Detect which cell encompasses the target text, then output its [x, y] center coordinate. 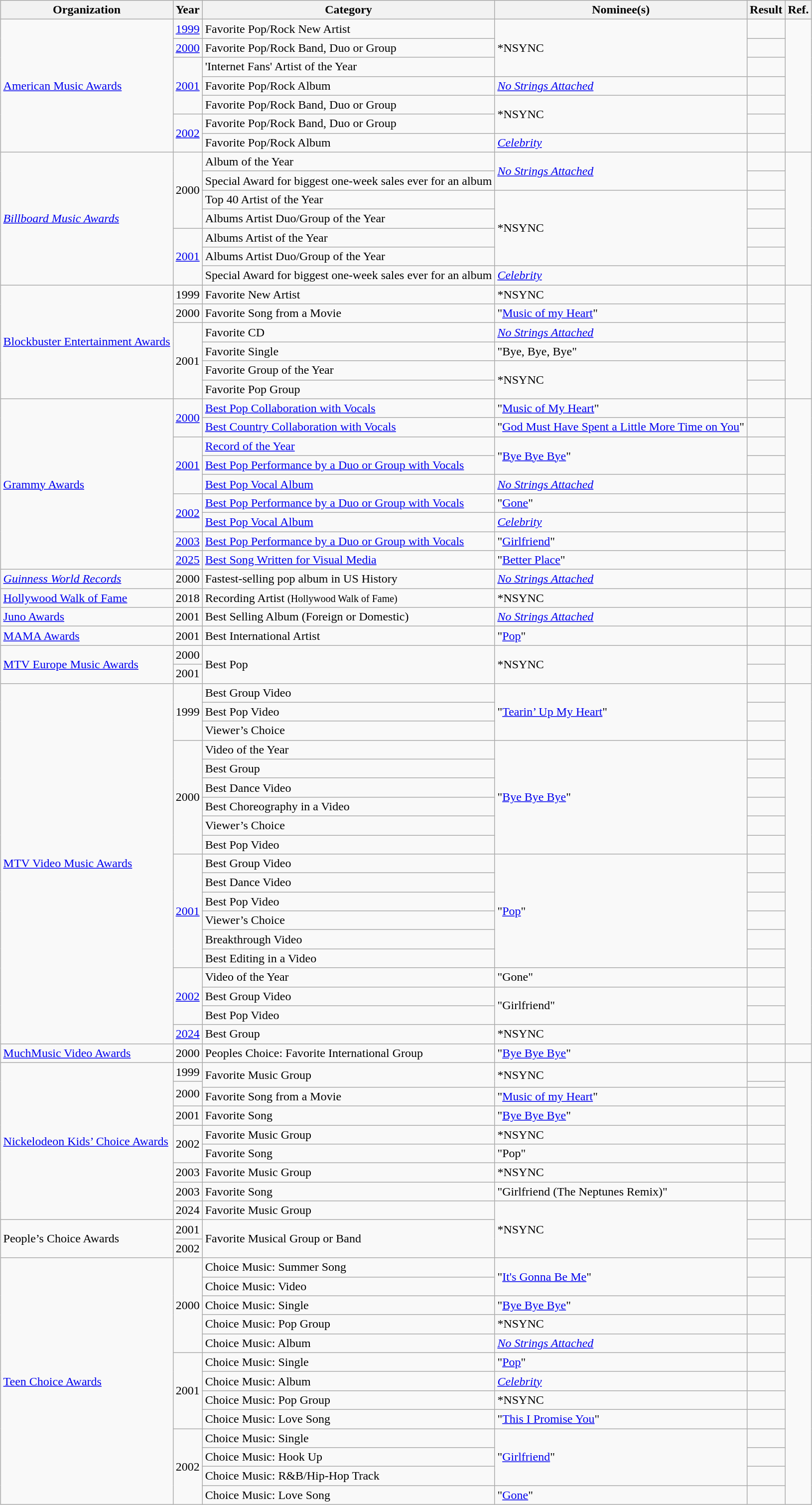
Year [187, 10]
American Music Awards [87, 86]
Choice Music: Summer Song [349, 1267]
Billboard Music Awards [87, 218]
Guinness World Records [87, 579]
MuchMusic Video Awards [87, 1053]
Best Country Collaboration with Vocals [349, 427]
"This I Promise You" [621, 1419]
Juno Awards [87, 617]
Breakthrough Video [349, 939]
"Music of My Heart" [621, 408]
Favorite New Artist [349, 295]
Teen Choice Awards [87, 1381]
Best International Artist [349, 636]
Favorite Musical Group or Band [349, 1239]
Best Selling Album (Foreign or Domestic) [349, 617]
Best Pop [349, 664]
"It's Gonna Be Me" [621, 1277]
Category [349, 10]
"Girlfriend (The Neptunes Remix)" [621, 1192]
Organization [87, 10]
Nickelodeon Kids’ Choice Awards [87, 1141]
Choice Music: R&B/Hip-Hop Track [349, 1476]
Result [766, 10]
Albums Artist of the Year [349, 238]
Favorite Pop/Rock New Artist [349, 29]
"Better Place" [621, 560]
MTV Video Music Awards [87, 863]
Favorite Single [349, 351]
'Internet Fans' Artist of the Year [349, 67]
"Bye, Bye, Bye" [621, 351]
"God Must Have Spent a Little More Time on You" [621, 427]
Fastest-selling pop album in US History [349, 579]
Peoples Choice: Favorite International Group [349, 1053]
Top 40 Artist of the Year [349, 199]
Best Editing in a Video [349, 958]
Choice Music: Video [349, 1286]
2018 [187, 598]
Favorite CD [349, 332]
MTV Europe Music Awards [87, 664]
Blockbuster Entertainment Awards [87, 342]
Favorite Pop Group [349, 389]
Best Pop Collaboration with Vocals [349, 408]
2025 [187, 560]
"Tearin’ Up My Heart" [621, 712]
Best Choreography in a Video [349, 806]
MAMA Awards [87, 636]
Recording Artist (Hollywood Walk of Fame) [349, 598]
Choice Music: Hook Up [349, 1457]
Best Song Written for Visual Media [349, 560]
Favorite Group of the Year [349, 370]
Hollywood Walk of Fame [87, 598]
Nominee(s) [621, 10]
People’s Choice Awards [87, 1239]
Ref. [798, 10]
Grammy Awards [87, 484]
Album of the Year [349, 161]
Record of the Year [349, 446]
